Extract the (x, y) coordinate from the center of the cell holding the provided text.  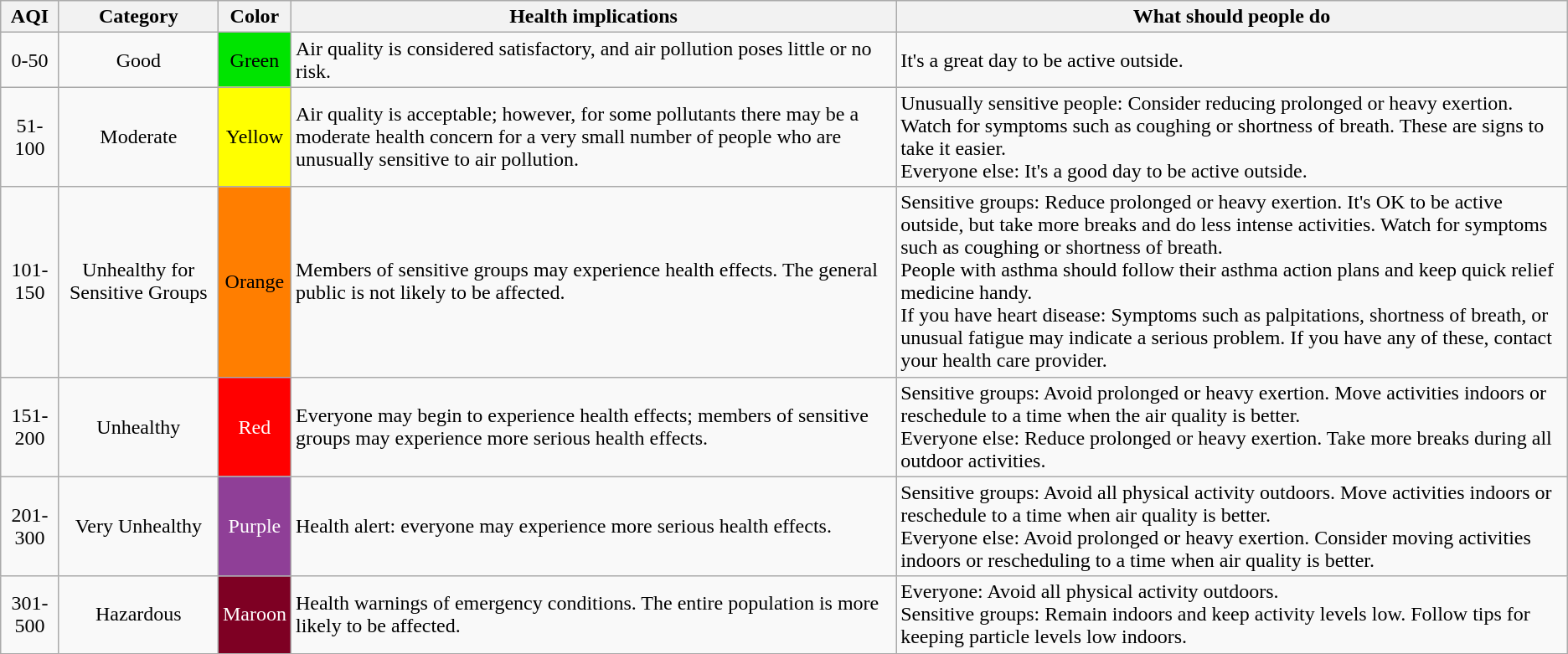
Members of sensitive groups may experience health effects. The general public is not likely to be affected. (593, 281)
Maroon (255, 615)
Unhealthy for Sensitive Groups (138, 281)
Health warnings of emergency conditions. The entire population is more likely to be affected. (593, 615)
Hazardous (138, 615)
Color (255, 17)
Health implications (593, 17)
Yellow (255, 137)
201-300 (30, 526)
0-50 (30, 60)
Unhealthy (138, 427)
What should people do (1232, 17)
AQI (30, 17)
Category (138, 17)
Orange (255, 281)
101-150 (30, 281)
Health alert: everyone may experience more serious health effects. (593, 526)
It's a great day to be active outside. (1232, 60)
Moderate (138, 137)
301-500 (30, 615)
151-200 (30, 427)
Good (138, 60)
Air quality is considered satisfactory, and air pollution poses little or no risk. (593, 60)
51-100 (30, 137)
Everyone may begin to experience health effects; members of sensitive groups may experience more serious health effects. (593, 427)
Very Unhealthy (138, 526)
Green (255, 60)
Red (255, 427)
Purple (255, 526)
